Identify which cell holds the provided text, then report its [X, Y] central coordinate. 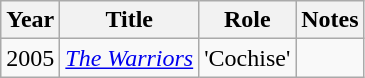
2005 [30, 58]
'Cochise' [248, 58]
Role [248, 20]
Notes [330, 20]
The Warriors [130, 58]
Title [130, 20]
Year [30, 20]
